Detect which cell encompasses the target text, then output its [x, y] center coordinate. 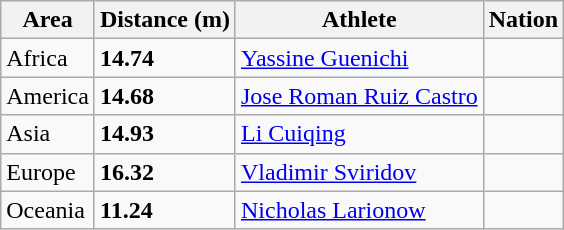
Oceania [48, 210]
Nicholas Larionow [359, 210]
Yassine Guenichi [359, 58]
14.68 [164, 96]
16.32 [164, 172]
14.74 [164, 58]
Asia [48, 134]
Africa [48, 58]
Distance (m) [164, 20]
Athlete [359, 20]
Area [48, 20]
Vladimir Sviridov [359, 172]
14.93 [164, 134]
Li Cuiqing [359, 134]
Europe [48, 172]
11.24 [164, 210]
Jose Roman Ruiz Castro [359, 96]
Nation [523, 20]
America [48, 96]
